Find where the given text appears and provide that cell's center as (X, Y) coordinate. 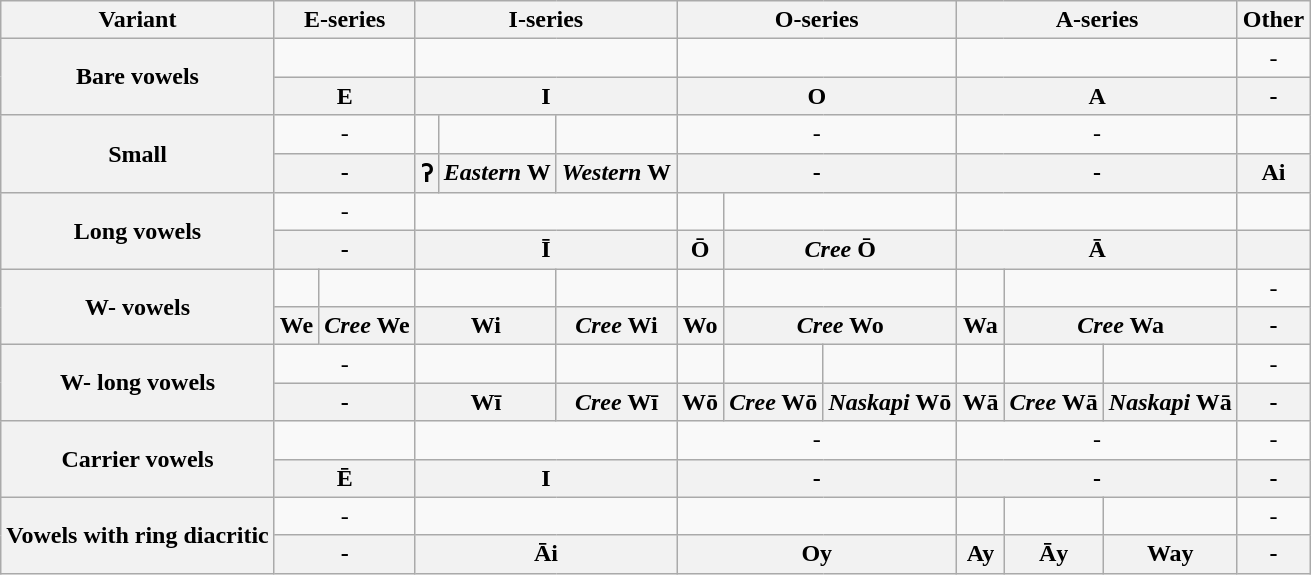
Cree Wā (1054, 402)
W- vowels (138, 307)
Ay (980, 554)
I-series (546, 20)
O (817, 96)
Bare vowels (138, 77)
Āy (1054, 554)
Ā (1097, 250)
Oy (817, 554)
W- long vowels (138, 383)
Wi (486, 326)
E-series (344, 20)
Wo (700, 326)
E (344, 96)
Variant (138, 20)
Āi (546, 554)
Wā (980, 402)
Way (1170, 554)
Wō (700, 402)
Ai (1273, 173)
Cree We (368, 326)
Other (1273, 20)
Western W (616, 173)
Small (138, 154)
Cree Wo (840, 326)
Cree Wō (774, 402)
Ī (546, 250)
Cree Ō (840, 250)
O-series (817, 20)
Wa (980, 326)
Naskapi Wō (890, 402)
Cree Wa (1120, 326)
Cree Wī (616, 402)
Eastern W (497, 173)
Carrier vowels (138, 459)
Long vowels (138, 231)
A (1097, 96)
A-series (1097, 20)
Naskapi Wā (1170, 402)
We (296, 326)
Ē (344, 478)
ʔ (426, 173)
Ō (700, 250)
Vowels with ring diacritic (138, 535)
Cree Wi (616, 326)
Wī (486, 402)
